Determine the [X, Y] coordinate at the center of the cell enclosing the given text.  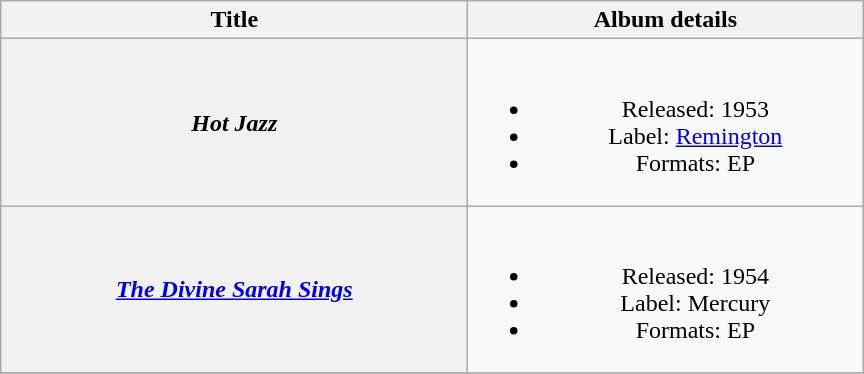
Released: 1954Label: MercuryFormats: EP [666, 290]
Album details [666, 20]
The Divine Sarah Sings [234, 290]
Released: 1953Label: RemingtonFormats: EP [666, 122]
Hot Jazz [234, 122]
Title [234, 20]
